Identify which cell holds the provided text, then report its (X, Y) central coordinate. 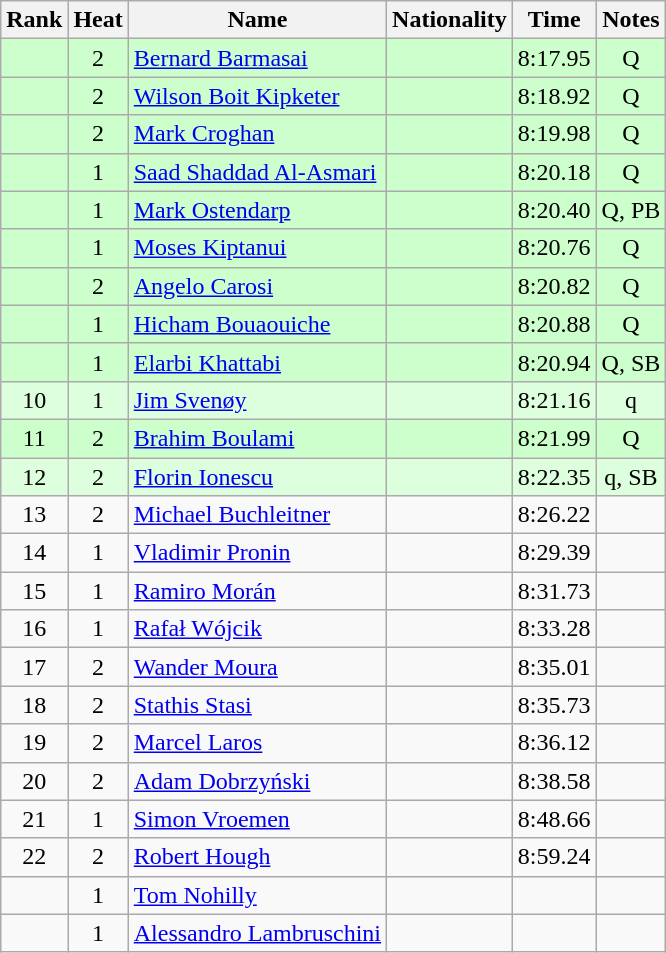
20 (34, 781)
8:36.12 (554, 743)
8:20.88 (554, 324)
Bernard Barmasai (257, 58)
8:20.94 (554, 362)
Heat (98, 20)
8:26.22 (554, 515)
q (631, 400)
Hicham Bouaouiche (257, 324)
8:20.76 (554, 248)
8:22.35 (554, 477)
Robert Hough (257, 857)
Jim Svenøy (257, 400)
16 (34, 629)
Marcel Laros (257, 743)
Adam Dobrzyński (257, 781)
Name (257, 20)
Rank (34, 20)
17 (34, 667)
Michael Buchleitner (257, 515)
Alessandro Lambruschini (257, 933)
q, SB (631, 477)
8:35.73 (554, 705)
Nationality (450, 20)
8:20.82 (554, 286)
12 (34, 477)
Q, PB (631, 210)
8:59.24 (554, 857)
Simon Vroemen (257, 819)
8:19.98 (554, 134)
Q, SB (631, 362)
Rafał Wójcik (257, 629)
8:38.58 (554, 781)
8:20.40 (554, 210)
13 (34, 515)
Vladimir Pronin (257, 553)
8:20.18 (554, 172)
Ramiro Morán (257, 591)
Wilson Boit Kipketer (257, 96)
Brahim Boulami (257, 438)
18 (34, 705)
Florin Ionescu (257, 477)
8:21.99 (554, 438)
Saad Shaddad Al-Asmari (257, 172)
Mark Ostendarp (257, 210)
Tom Nohilly (257, 895)
Time (554, 20)
15 (34, 591)
8:29.39 (554, 553)
Stathis Stasi (257, 705)
21 (34, 819)
8:21.16 (554, 400)
14 (34, 553)
8:35.01 (554, 667)
8:31.73 (554, 591)
8:48.66 (554, 819)
Notes (631, 20)
22 (34, 857)
8:33.28 (554, 629)
Elarbi Khattabi (257, 362)
19 (34, 743)
11 (34, 438)
Moses Kiptanui (257, 248)
Wander Moura (257, 667)
Mark Croghan (257, 134)
8:17.95 (554, 58)
8:18.92 (554, 96)
Angelo Carosi (257, 286)
10 (34, 400)
